Find where the given text appears and provide that cell's center as (X, Y) coordinate. 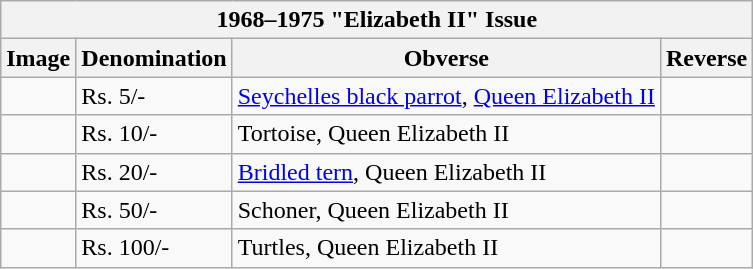
Bridled tern, Queen Elizabeth II (446, 172)
Rs. 50/- (154, 210)
Image (38, 58)
Reverse (706, 58)
Denomination (154, 58)
Rs. 20/- (154, 172)
Rs. 5/- (154, 96)
Rs. 10/- (154, 134)
Tortoise, Queen Elizabeth II (446, 134)
Rs. 100/- (154, 248)
Schoner, Queen Elizabeth II (446, 210)
Obverse (446, 58)
1968–1975 "Elizabeth II" Issue (377, 20)
Seychelles black parrot, Queen Elizabeth II (446, 96)
Turtles, Queen Elizabeth II (446, 248)
